Extract the [X, Y] coordinate from the center of the cell holding the provided text.  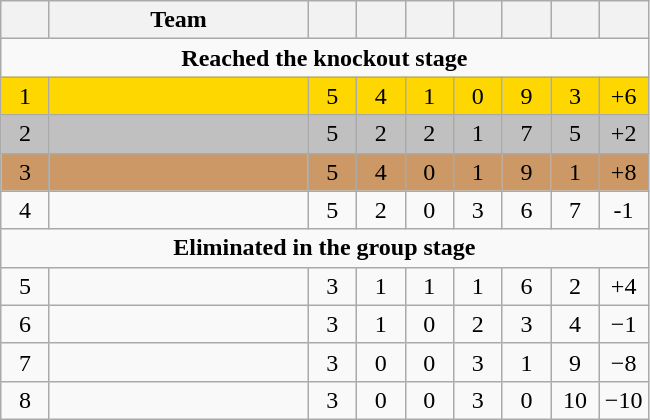
10 [576, 400]
−8 [624, 362]
+2 [624, 134]
+8 [624, 172]
8 [26, 400]
Reached the knockout stage [324, 58]
-1 [624, 210]
Eliminated in the group stage [324, 248]
Team [178, 20]
+6 [624, 96]
−1 [624, 324]
−10 [624, 400]
+4 [624, 286]
